For the text-containing cell, return its midpoint in (X, Y) coordinate format. 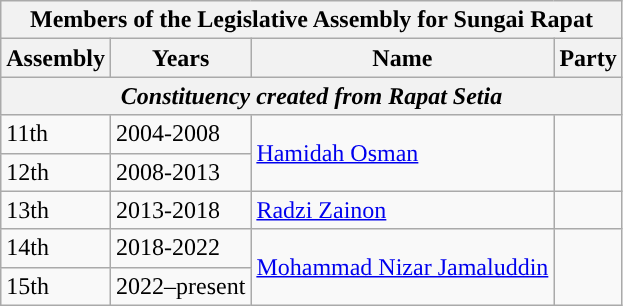
2018-2022 (180, 248)
2013-2018 (180, 210)
Radzi Zainon (402, 210)
Mohammad Nizar Jamaluddin (402, 267)
Years (180, 58)
Members of the Legislative Assembly for Sungai Rapat (312, 20)
Constituency created from Rapat Setia (312, 96)
14th (56, 248)
Party (588, 58)
Hamidah Osman (402, 153)
11th (56, 134)
2008-2013 (180, 172)
2022–present (180, 286)
13th (56, 210)
15th (56, 286)
2004-2008 (180, 134)
12th (56, 172)
Name (402, 58)
Assembly (56, 58)
